Return the [X, Y] coordinate for the center point of the cell that contains the specified text.  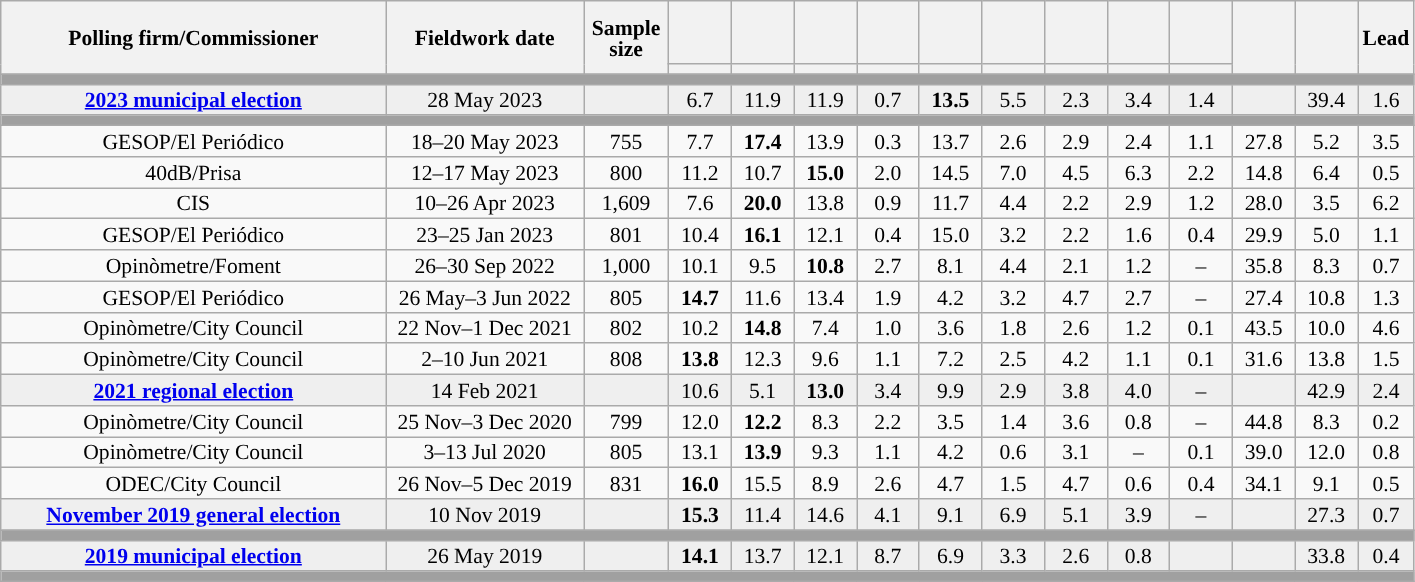
5.0 [1326, 234]
43.5 [1264, 328]
26 Nov–5 Dec 2019 [485, 484]
13.5 [950, 100]
10.4 [700, 234]
44.8 [1264, 422]
1,609 [626, 204]
9.6 [826, 360]
6.4 [1326, 172]
808 [626, 360]
4.5 [1076, 172]
801 [626, 234]
40dB/Prisa [194, 172]
28 May 2023 [485, 100]
11.6 [762, 296]
7.7 [700, 142]
18–20 May 2023 [485, 142]
3.3 [1014, 556]
11.7 [950, 204]
9.5 [762, 266]
ODEC/City Council [194, 484]
28.0 [1264, 204]
11.2 [700, 172]
755 [626, 142]
0.3 [888, 142]
10.2 [700, 328]
1,000 [626, 266]
31.6 [1264, 360]
Opinòmetre/Foment [194, 266]
27.8 [1264, 142]
13.1 [700, 452]
Polling firm/Commissioner [194, 38]
26–30 Sep 2022 [485, 266]
20.0 [762, 204]
5.5 [1014, 100]
6.7 [700, 100]
Fieldwork date [485, 38]
14.1 [700, 556]
13.4 [826, 296]
15.5 [762, 484]
7.4 [826, 328]
5.2 [1326, 142]
16.0 [700, 484]
10.0 [1326, 328]
15.3 [700, 514]
November 2019 general election [194, 514]
9.9 [950, 390]
12.3 [762, 360]
17.4 [762, 142]
4.1 [888, 514]
14 Feb 2021 [485, 390]
27.3 [1326, 514]
2.0 [888, 172]
CIS [194, 204]
34.1 [1264, 484]
12.2 [762, 422]
831 [626, 484]
23–25 Jan 2023 [485, 234]
4.0 [1138, 390]
4.6 [1386, 328]
802 [626, 328]
7.6 [700, 204]
10.7 [762, 172]
1.9 [888, 296]
1.3 [1386, 296]
11.4 [762, 514]
6.2 [1386, 204]
29.9 [1264, 234]
33.8 [1326, 556]
2.5 [1014, 360]
39.4 [1326, 100]
14.5 [950, 172]
3–13 Jul 2020 [485, 452]
2023 municipal election [194, 100]
26 May 2019 [485, 556]
0.9 [888, 204]
7.2 [950, 360]
22 Nov–1 Dec 2021 [485, 328]
Sample size [626, 38]
0.2 [1386, 422]
10.6 [700, 390]
2–10 Jun 2021 [485, 360]
8.9 [826, 484]
3.8 [1076, 390]
3.9 [1138, 514]
1.0 [888, 328]
25 Nov–3 Dec 2020 [485, 422]
2021 regional election [194, 390]
26 May–3 Jun 2022 [485, 296]
2.3 [1076, 100]
10–26 Apr 2023 [485, 204]
13.0 [826, 390]
27.4 [1264, 296]
10.1 [700, 266]
12–17 May 2023 [485, 172]
14.6 [826, 514]
14.7 [700, 296]
799 [626, 422]
2019 municipal election [194, 556]
10 Nov 2019 [485, 514]
3.1 [1076, 452]
9.3 [826, 452]
7.0 [1014, 172]
42.9 [1326, 390]
Lead [1386, 38]
6.3 [1138, 172]
16.1 [762, 234]
1.8 [1014, 328]
39.0 [1264, 452]
800 [626, 172]
35.8 [1264, 266]
8.7 [888, 556]
2.1 [1076, 266]
8.1 [950, 266]
